Provide the [x, y] coordinate of the cell's center where the given text is located.  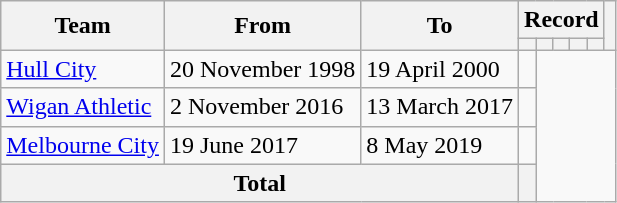
8 May 2019 [440, 145]
To [440, 26]
Hull City [83, 69]
19 April 2000 [440, 69]
Melbourne City [83, 145]
Total [260, 183]
19 June 2017 [262, 145]
Record [562, 20]
Team [83, 26]
2 November 2016 [262, 107]
13 March 2017 [440, 107]
20 November 1998 [262, 69]
From [262, 26]
Wigan Athletic [83, 107]
